Identify which cell holds the provided text, then report its [X, Y] central coordinate. 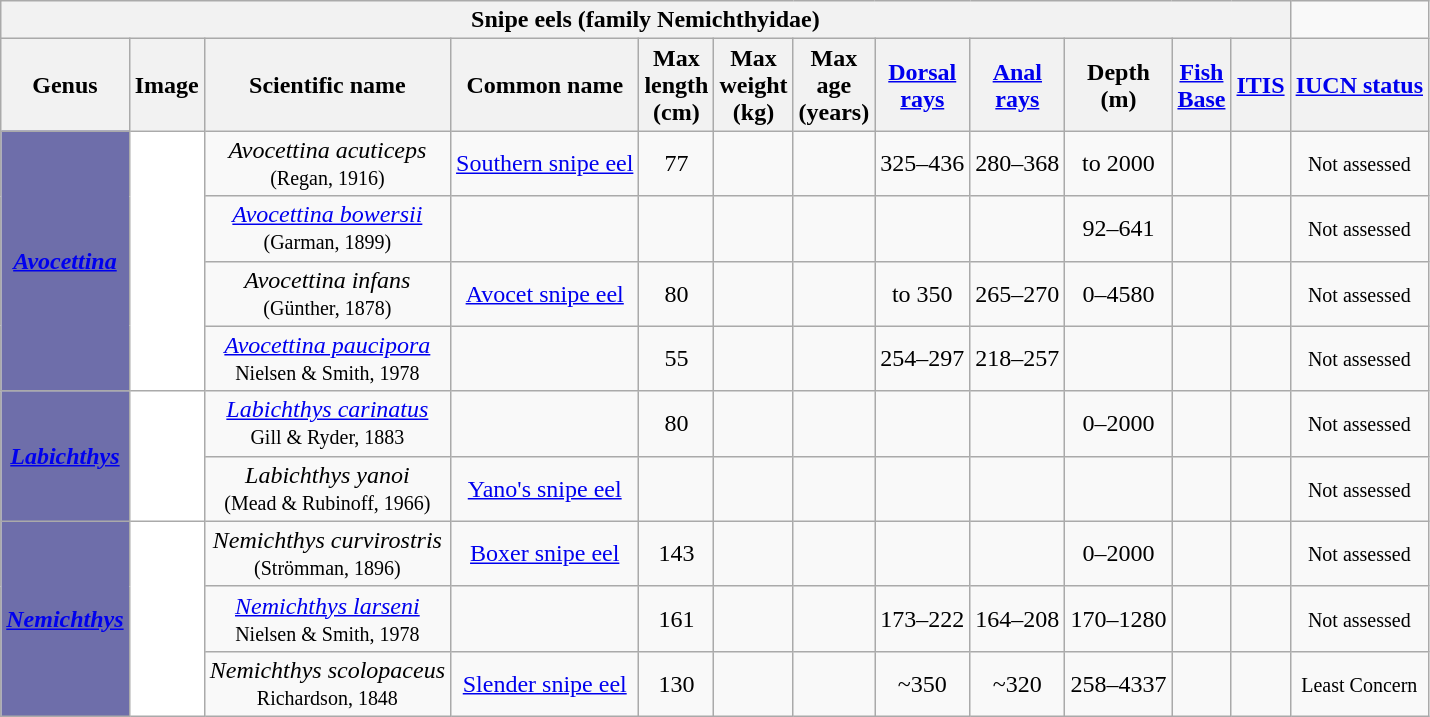
92–641 [1118, 228]
Maxlength(cm) [676, 85]
325–436 [922, 164]
Avocettina pauciporaNielsen & Smith, 1978 [327, 358]
to 350 [922, 294]
Labichthys [65, 456]
Nemichthys [65, 618]
Dorsalrays [922, 85]
IUCN status [1359, 85]
Labichthys carinatusGill & Ryder, 1883 [327, 424]
Boxer snipe eel [545, 554]
Avocet snipe eel [545, 294]
265–270 [1018, 294]
258–4337 [1118, 684]
130 [676, 684]
143 [676, 554]
Analrays [1018, 85]
Maxage(years) [834, 85]
to 2000 [1118, 164]
Least Concern [1359, 684]
Image [166, 85]
Avocettina infans(Günther, 1878) [327, 294]
77 [676, 164]
164–208 [1018, 618]
254–297 [922, 358]
Avocettina [65, 261]
170–1280 [1118, 618]
ITIS [1260, 85]
~350 [922, 684]
FishBase [1202, 85]
Common name [545, 85]
55 [676, 358]
Labichthys yanoi(Mead & Rubinoff, 1966) [327, 488]
Avocettina bowersii(Garman, 1899) [327, 228]
280–368 [1018, 164]
Nemichthys larseniNielsen & Smith, 1978 [327, 618]
161 [676, 618]
218–257 [1018, 358]
Southern snipe eel [545, 164]
~320 [1018, 684]
0–4580 [1118, 294]
Nemichthys curvirostris(Strömman, 1896) [327, 554]
Nemichthys scolopaceusRichardson, 1848 [327, 684]
Avocettina acuticeps(Regan, 1916) [327, 164]
173–222 [922, 618]
Depth(m) [1118, 85]
Scientific name [327, 85]
Yano's snipe eel [545, 488]
Genus [65, 85]
Maxweight(kg) [754, 85]
Slender snipe eel [545, 684]
Snipe eels (family Nemichthyidae) [646, 20]
